Search for the cell housing the specified text and yield its [X, Y] center coordinate. 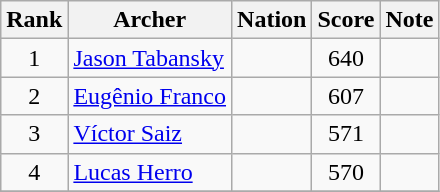
1 [34, 58]
607 [346, 96]
570 [346, 172]
Nation [272, 20]
3 [34, 134]
Note [410, 20]
Score [346, 20]
4 [34, 172]
Rank [34, 20]
571 [346, 134]
Eugênio Franco [150, 96]
Lucas Herro [150, 172]
Archer [150, 20]
640 [346, 58]
Víctor Saiz [150, 134]
2 [34, 96]
Jason Tabansky [150, 58]
